For the text-containing cell, return its midpoint in [X, Y] coordinate format. 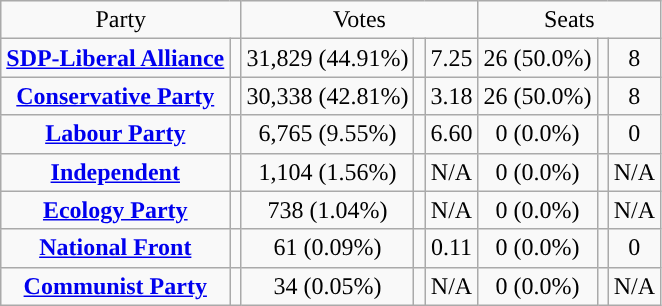
Seats [570, 20]
6.60 [452, 134]
30,338 (42.81%) [328, 96]
6,765 (9.55%) [328, 134]
SDP-Liberal Alliance [116, 58]
61 (0.09%) [328, 248]
Votes [360, 20]
0.11 [452, 248]
Independent [116, 172]
Ecology Party [116, 210]
738 (1.04%) [328, 210]
Party [121, 20]
Labour Party [116, 134]
National Front [116, 248]
34 (0.05%) [328, 286]
Communist Party [116, 286]
Conservative Party [116, 96]
7.25 [452, 58]
3.18 [452, 96]
1,104 (1.56%) [328, 172]
31,829 (44.91%) [328, 58]
